Capture the cell that displays the provided text and extract its (X, Y) central coordinate. 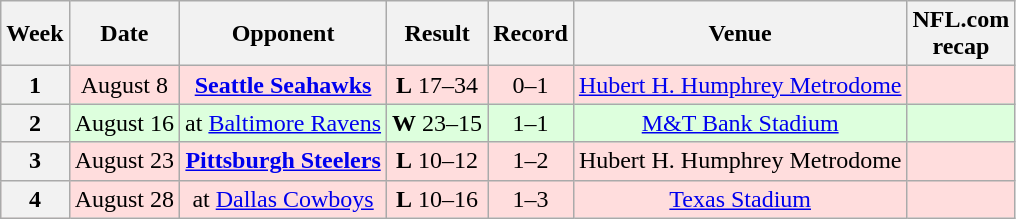
NFL.comrecap (961, 34)
Pittsburgh Steelers (284, 161)
Texas Stadium (740, 199)
Seattle Seahawks (284, 85)
August 16 (124, 123)
L 10–16 (438, 199)
Opponent (284, 34)
at Baltimore Ravens (284, 123)
L 10–12 (438, 161)
at Dallas Cowboys (284, 199)
W 23–15 (438, 123)
Record (531, 34)
1–2 (531, 161)
Venue (740, 34)
1–3 (531, 199)
August 8 (124, 85)
L 17–34 (438, 85)
August 28 (124, 199)
August 23 (124, 161)
Date (124, 34)
3 (35, 161)
Week (35, 34)
1 (35, 85)
Result (438, 34)
4 (35, 199)
1–1 (531, 123)
2 (35, 123)
M&T Bank Stadium (740, 123)
0–1 (531, 85)
